Find where the given text appears and provide that cell's center as [x, y] coordinate. 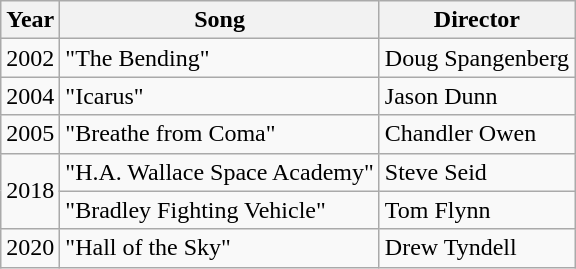
"The Bending" [220, 58]
Jason Dunn [476, 96]
"H.A. Wallace Space Academy" [220, 172]
Steve Seid [476, 172]
2004 [30, 96]
Doug Spangenberg [476, 58]
2002 [30, 58]
Chandler Owen [476, 134]
Year [30, 20]
2020 [30, 248]
"Hall of the Sky" [220, 248]
2018 [30, 191]
Tom Flynn [476, 210]
Drew Tyndell [476, 248]
Director [476, 20]
"Breathe from Coma" [220, 134]
"Bradley Fighting Vehicle" [220, 210]
Song [220, 20]
"Icarus" [220, 96]
2005 [30, 134]
